For the text-containing cell, return its midpoint in [x, y] coordinate format. 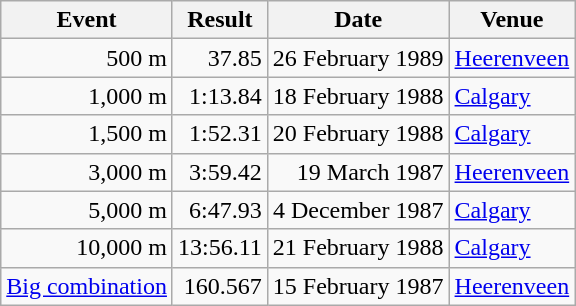
160.567 [220, 286]
Date [358, 20]
1,000 m [87, 96]
26 February 1989 [358, 58]
21 February 1988 [358, 248]
4 December 1987 [358, 210]
5,000 m [87, 210]
Venue [512, 20]
15 February 1987 [358, 286]
Big combination [87, 286]
13:56.11 [220, 248]
1,500 m [87, 134]
3,000 m [87, 172]
1:13.84 [220, 96]
Event [87, 20]
3:59.42 [220, 172]
18 February 1988 [358, 96]
6:47.93 [220, 210]
500 m [87, 58]
19 March 1987 [358, 172]
37.85 [220, 58]
1:52.31 [220, 134]
10,000 m [87, 248]
Result [220, 20]
20 February 1988 [358, 134]
